Find where the given text appears and provide that cell's center as (X, Y) coordinate. 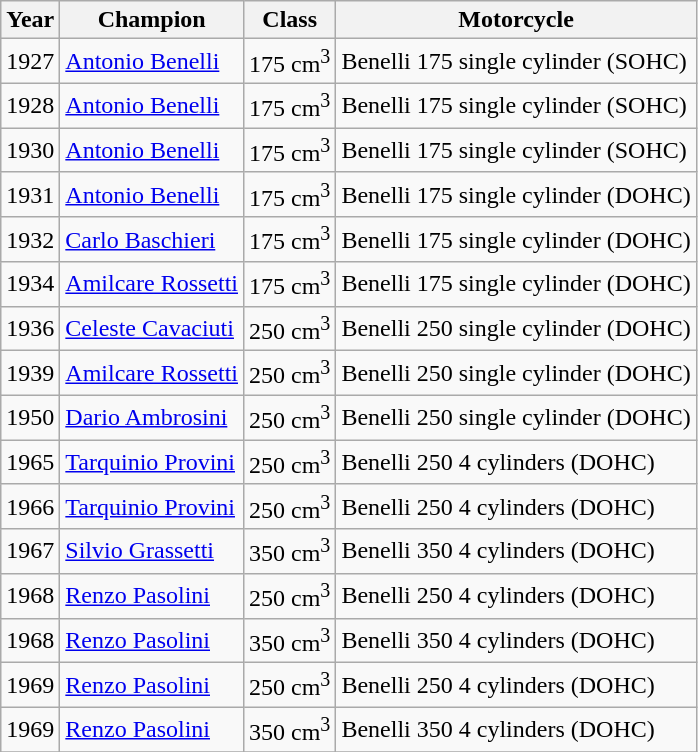
Motorcycle (516, 20)
Silvio Grassetti (152, 552)
1965 (30, 462)
1928 (30, 106)
Year (30, 20)
Dario Ambrosini (152, 418)
1931 (30, 194)
1934 (30, 284)
1936 (30, 328)
1950 (30, 418)
1927 (30, 62)
1932 (30, 240)
1966 (30, 506)
Celeste Cavaciuti (152, 328)
Champion (152, 20)
1939 (30, 374)
Carlo Baschieri (152, 240)
Class (290, 20)
1930 (30, 150)
1967 (30, 552)
